For the text-containing cell, return its midpoint in (X, Y) coordinate format. 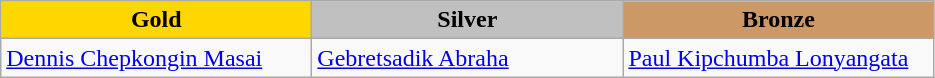
Paul Kipchumba Lonyangata (778, 58)
Silver (468, 20)
Dennis Chepkongin Masai (156, 58)
Gebretsadik Abraha (468, 58)
Bronze (778, 20)
Gold (156, 20)
